Extract the (X, Y) coordinate from the center of the cell holding the provided text.  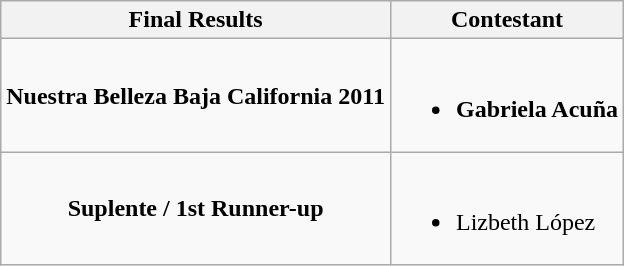
Gabriela Acuña (506, 96)
Contestant (506, 20)
Suplente / 1st Runner-up (196, 208)
Lizbeth López (506, 208)
Final Results (196, 20)
Nuestra Belleza Baja California 2011 (196, 96)
